Provide the (X, Y) coordinate of the cell's center where the given text is located.  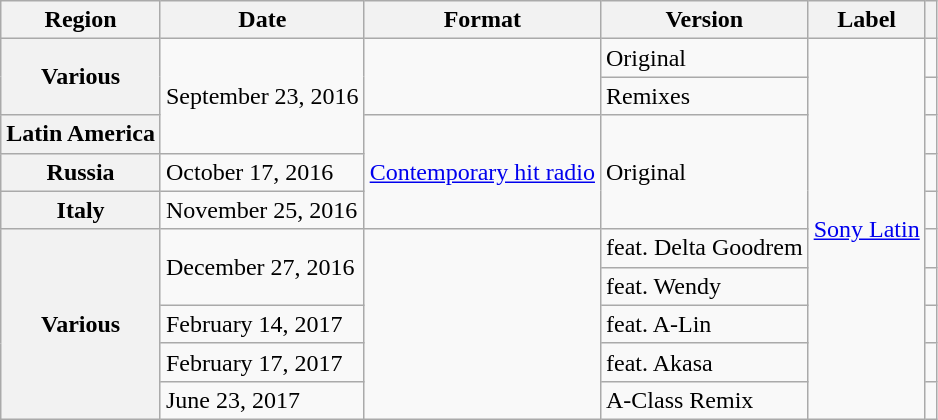
feat. Delta Goodrem (704, 248)
November 25, 2016 (262, 210)
Italy (81, 210)
Label (866, 20)
September 23, 2016 (262, 96)
feat. A-Lin (704, 324)
A-Class Remix (704, 400)
Russia (81, 172)
Latin America (81, 134)
feat. Akasa (704, 362)
Remixes (704, 96)
February 14, 2017 (262, 324)
feat. Wendy (704, 286)
June 23, 2017 (262, 400)
Version (704, 20)
February 17, 2017 (262, 362)
Format (482, 20)
October 17, 2016 (262, 172)
Contemporary hit radio (482, 172)
Region (81, 20)
December 27, 2016 (262, 267)
Date (262, 20)
Sony Latin (866, 230)
